Pinpoint the cell where the given text exists, returning its (X, Y) midpoint coordinate. 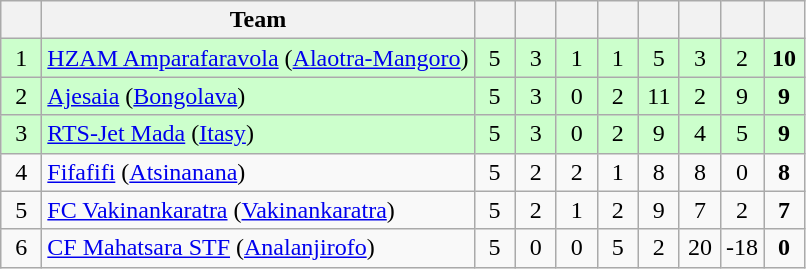
Team (258, 20)
Fifafifi (Atsinanana) (258, 172)
CF Mahatsara STF (Analanjirofo) (258, 248)
11 (658, 96)
FC Vakinankaratra (Vakinankaratra) (258, 210)
6 (22, 248)
Ajesaia (Bongolava) (258, 96)
HZAM Amparafaravola (Alaotra-Mangoro) (258, 58)
RTS-Jet Mada (Itasy) (258, 134)
-18 (742, 248)
10 (784, 58)
20 (700, 248)
